Locate the cell with the specified text and output its (X, Y) center coordinate. 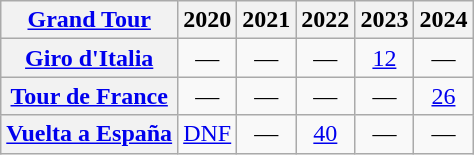
2022 (326, 20)
Vuelta a España (90, 134)
2020 (208, 20)
12 (384, 58)
Grand Tour (90, 20)
DNF (208, 134)
26 (444, 96)
2023 (384, 20)
Giro d'Italia (90, 58)
Tour de France (90, 96)
2021 (266, 20)
40 (326, 134)
2024 (444, 20)
